Return [X, Y] of the center of cell containing provided text 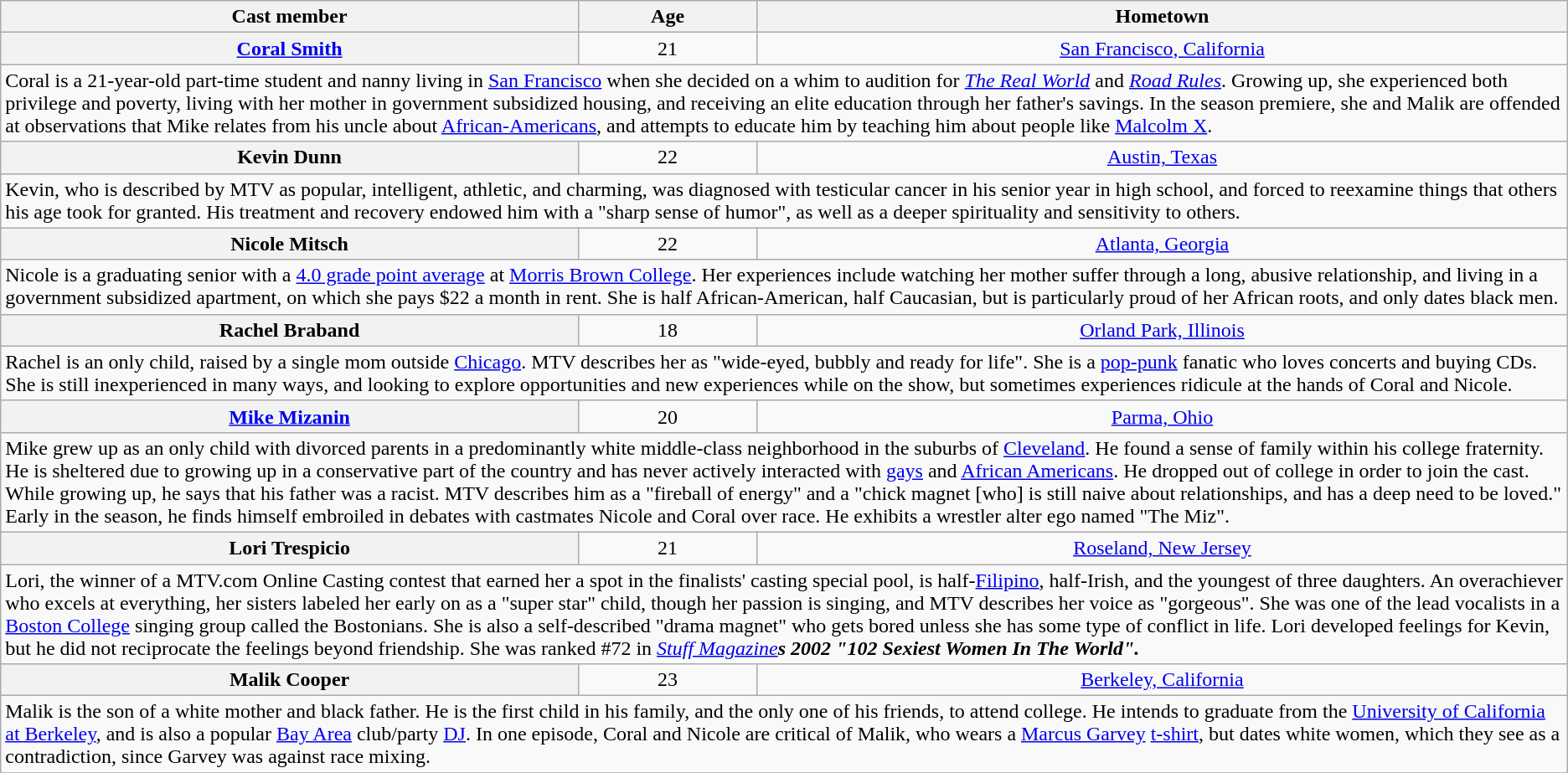
Roseland, New Jersey [1163, 548]
18 [667, 330]
20 [667, 416]
23 [667, 680]
Coral Smith [290, 49]
Parma, Ohio [1163, 416]
Berkeley, California [1163, 680]
Age [667, 17]
San Francisco, California [1163, 49]
Nicole Mitsch [290, 244]
Malik Cooper [290, 680]
Mike Mizanin [290, 416]
Orland Park, Illinois [1163, 330]
Austin, Texas [1163, 157]
Hometown [1163, 17]
Atlanta, Georgia [1163, 244]
Cast member [290, 17]
Lori Trespicio [290, 548]
Rachel Braband [290, 330]
Kevin Dunn [290, 157]
